Provide the (X, Y) coordinate of the cell's center where the given text is located.  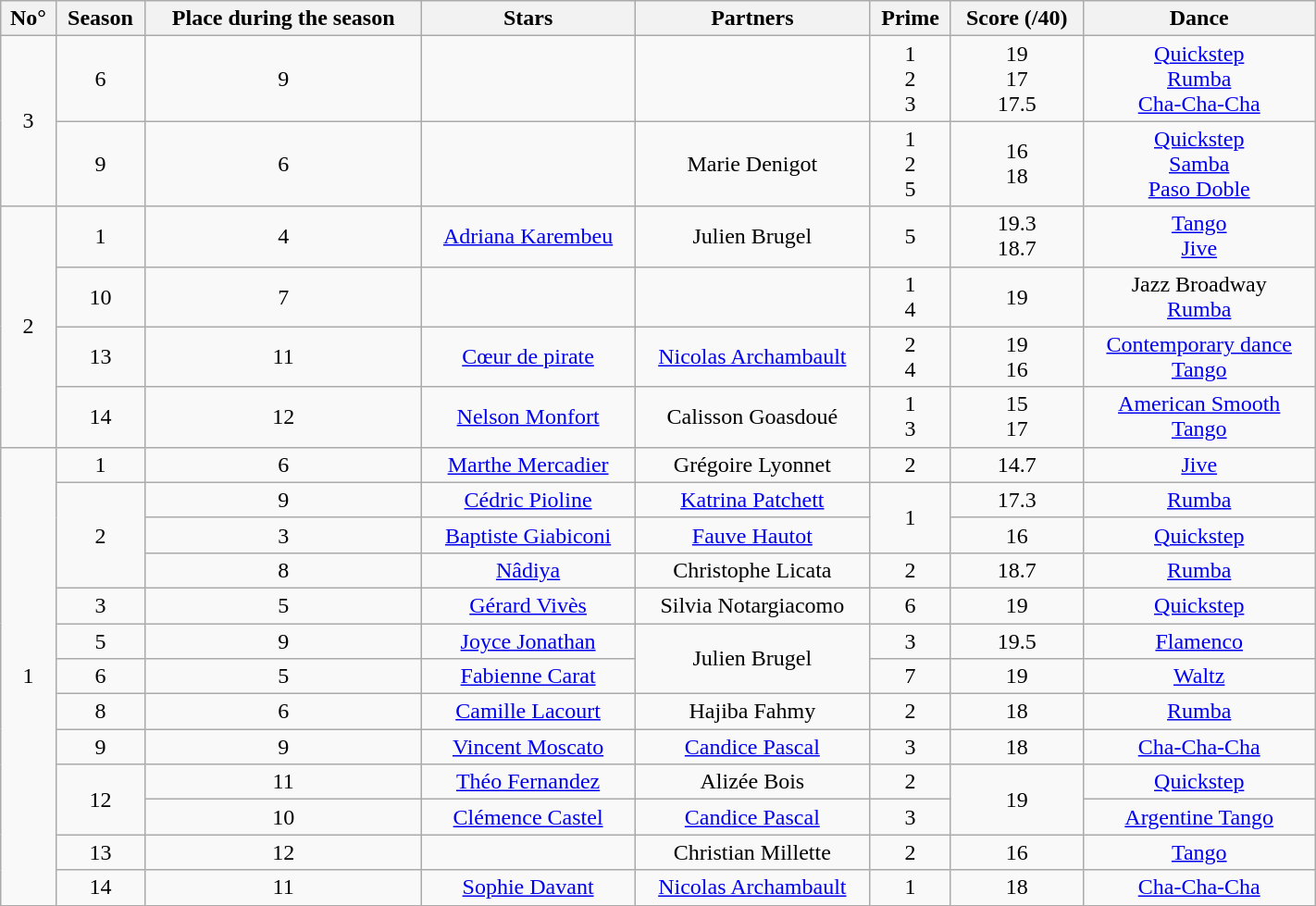
Hajiba Fahmy (752, 712)
Marthe Mercadier (528, 465)
123 (911, 79)
Adriana Karembeu (528, 237)
Silvia Notargiacomo (752, 605)
Place during the season (283, 19)
191717.5 (1016, 79)
Baptiste Giabiconi (528, 535)
Argentine Tango (1199, 817)
Cédric Pioline (528, 500)
Fauve Hautot (752, 535)
Camille Lacourt (528, 712)
Alizée Bois (752, 782)
1618 (1016, 164)
Season (100, 19)
125 (911, 164)
TangoJive (1199, 237)
4 (283, 237)
Flamenco (1199, 641)
Stars (528, 19)
Fabienne Carat (528, 676)
Gérard Vivès (528, 605)
Grégoire Lyonnet (752, 465)
19.318.7 (1016, 237)
QuickstepSambaPaso Doble (1199, 164)
Christophe Licata (752, 570)
18.7 (1016, 570)
Vincent Moscato (528, 747)
Sophie Davant (528, 887)
Nâdiya (528, 570)
American SmoothTango (1199, 416)
19.5 (1016, 641)
Théo Fernandez (528, 782)
Cœur de pirate (528, 357)
QuickstepRumbaCha-Cha-Cha (1199, 79)
Christian Millette (752, 852)
Tango (1199, 852)
Partners (752, 19)
1517 (1016, 416)
Score (/40) (1016, 19)
Nelson Monfort (528, 416)
Clémence Castel (528, 817)
Prime (911, 19)
No° (28, 19)
Contemporary danceTango (1199, 357)
Katrina Patchett (752, 500)
Joyce Jonathan (528, 641)
17.3 (1016, 500)
1916 (1016, 357)
Dance (1199, 19)
Jazz BroadwayRumba (1199, 296)
Marie Denigot (752, 164)
Waltz (1199, 676)
Jive (1199, 465)
14.7 (1016, 465)
Calisson Goasdoué (752, 416)
24 (911, 357)
